From the cell containing the given text, extract its center point as (x, y) coordinate. 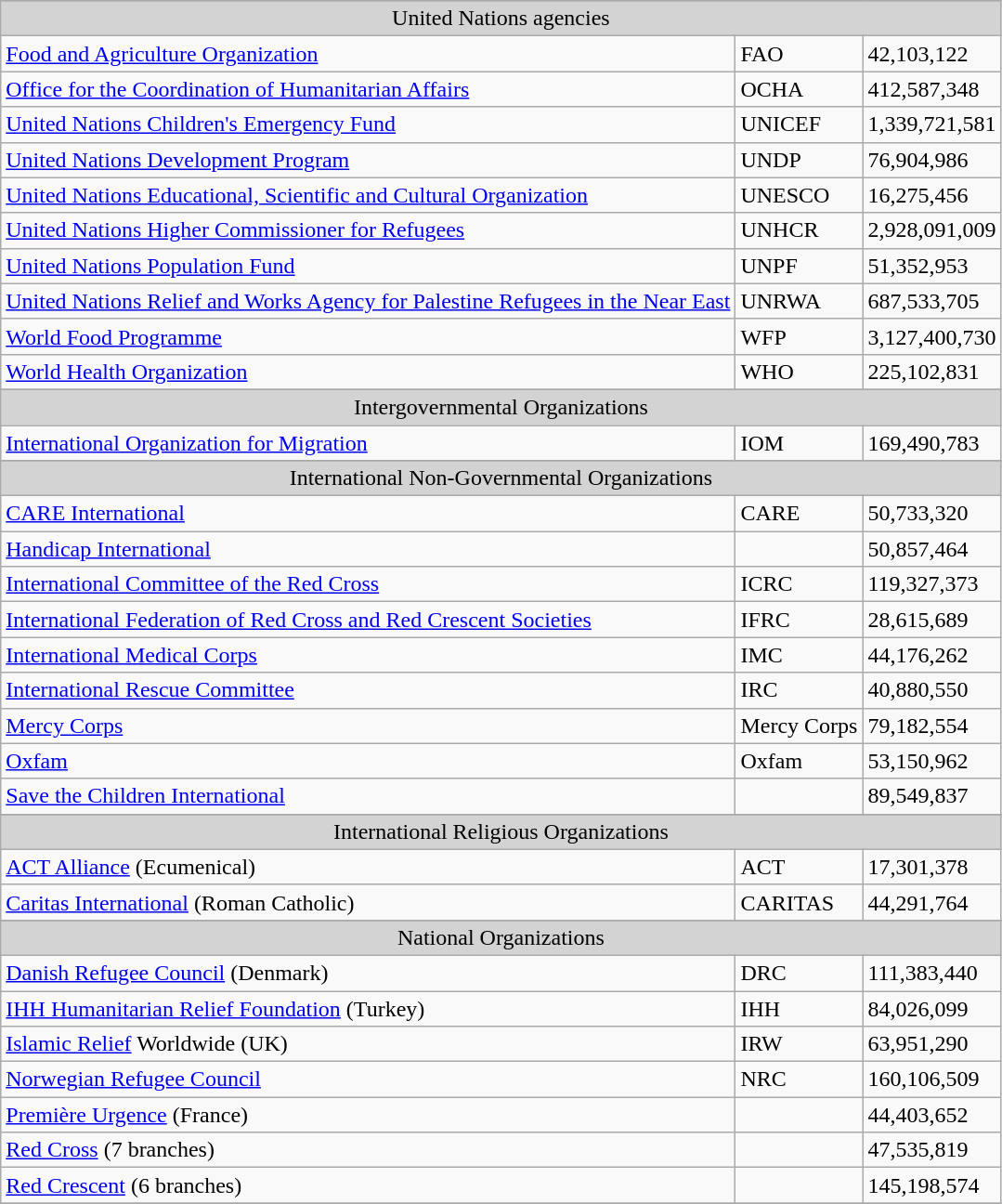
28,615,689 (932, 620)
63,951,290 (932, 1044)
40,880,550 (932, 690)
IOM (799, 443)
2,928,091,009 (932, 230)
CARITAS (799, 902)
84,026,099 (932, 1008)
IHH (799, 1008)
225,102,831 (932, 372)
53,150,962 (932, 761)
ICRC (799, 584)
International Rescue Committee (368, 690)
119,327,373 (932, 584)
UNRWA (799, 301)
National Organizations (501, 937)
Save the Children International (368, 796)
50,733,320 (932, 514)
UNPF (799, 266)
IRC (799, 690)
World Health Organization (368, 372)
160,106,509 (932, 1080)
NRC (799, 1080)
169,490,783 (932, 443)
Handicap International (368, 549)
UNICEF (799, 124)
Caritas International (Roman Catholic) (368, 902)
CARE International (368, 514)
44,291,764 (932, 902)
16,275,456 (932, 195)
United Nations agencies (501, 19)
Red Crescent (6 branches) (368, 1185)
DRC (799, 973)
United Nations Population Fund (368, 266)
International Committee of the Red Cross (368, 584)
IHH Humanitarian Relief Foundation (Turkey) (368, 1008)
Première Urgence (France) (368, 1115)
Intergovernmental Organizations (501, 407)
89,549,837 (932, 796)
International Medical Corps (368, 655)
Office for the Coordination of Humanitarian Affairs (368, 89)
44,403,652 (932, 1115)
47,535,819 (932, 1150)
Danish Refugee Council (Denmark) (368, 973)
111,383,440 (932, 973)
United Nations Children's Emergency Fund (368, 124)
145,198,574 (932, 1185)
United Nations Educational, Scientific and Cultural Organization (368, 195)
International Non-Governmental Organizations (501, 478)
International Organization for Migration (368, 443)
ACT Alliance (Ecumenical) (368, 867)
UNDP (799, 160)
44,176,262 (932, 655)
3,127,400,730 (932, 336)
IMC (799, 655)
International Religious Organizations (501, 831)
42,103,122 (932, 54)
World Food Programme (368, 336)
Food and Agriculture Organization (368, 54)
United Nations Development Program (368, 160)
76,904,986 (932, 160)
UNESCO (799, 195)
WFP (799, 336)
Red Cross (7 branches) (368, 1150)
OCHA (799, 89)
1,339,721,581 (932, 124)
UNHCR (799, 230)
IRW (799, 1044)
50,857,464 (932, 549)
IFRC (799, 620)
17,301,378 (932, 867)
International Federation of Red Cross and Red Crescent Societies (368, 620)
412,587,348 (932, 89)
WHO (799, 372)
Norwegian Refugee Council (368, 1080)
FAO (799, 54)
United Nations Higher Commissioner for Refugees (368, 230)
687,533,705 (932, 301)
51,352,953 (932, 266)
Islamic Relief Worldwide (UK) (368, 1044)
ACT (799, 867)
United Nations Relief and Works Agency for Palestine Refugees in the Near East (368, 301)
79,182,554 (932, 726)
CARE (799, 514)
